Locate the cell with the specified text and output its [x, y] center coordinate. 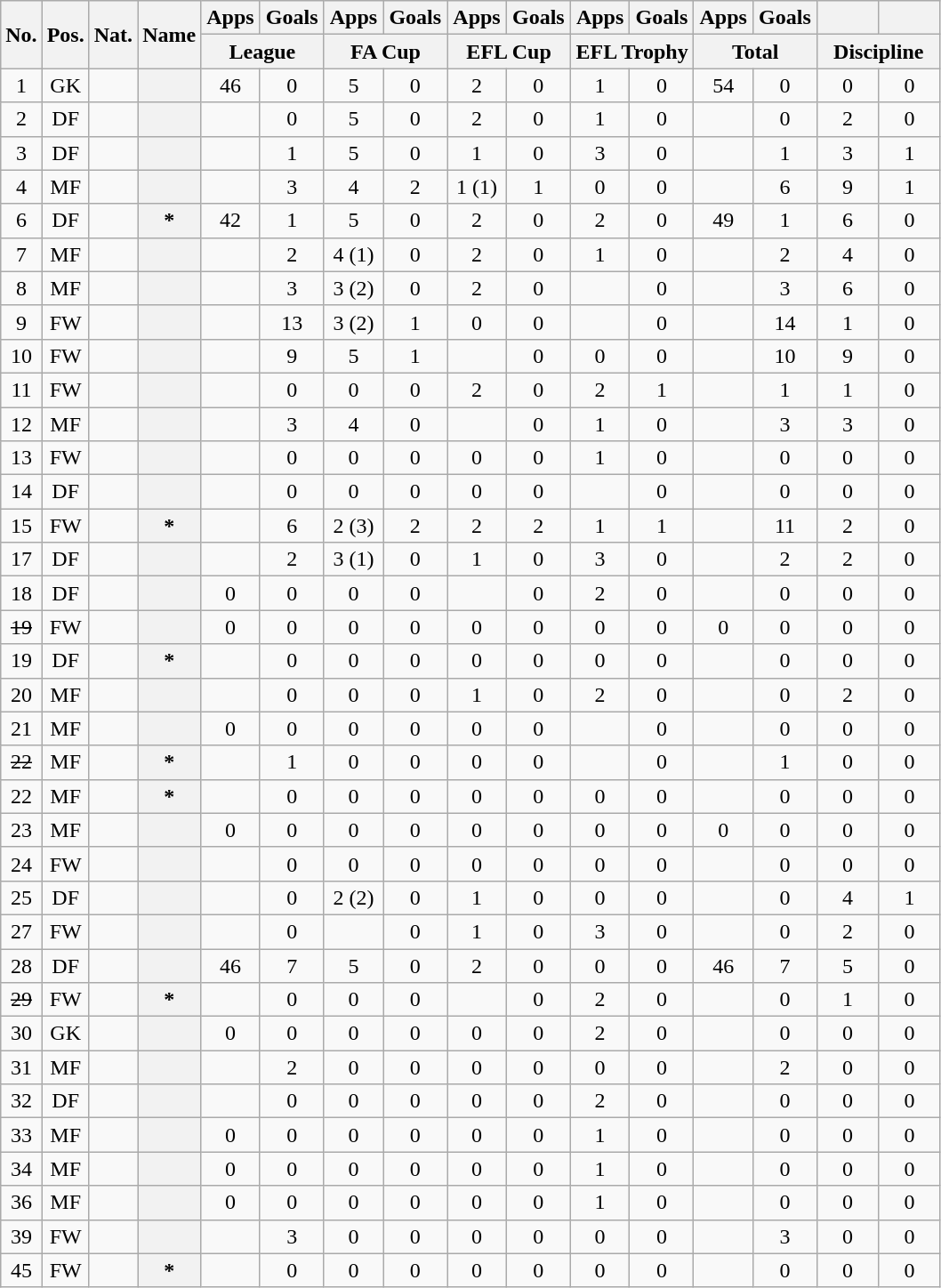
42 [231, 221]
15 [21, 526]
EFL Trophy [631, 52]
12 [21, 424]
49 [724, 221]
8 [21, 288]
FA Cup [386, 52]
31 [21, 1067]
1 (1) [477, 187]
45 [21, 1270]
24 [21, 864]
54 [724, 85]
23 [21, 830]
30 [21, 1034]
Discipline [879, 52]
League [263, 52]
Name [169, 35]
EFL Cup [509, 52]
18 [21, 593]
21 [21, 729]
28 [21, 965]
29 [21, 1000]
39 [21, 1236]
Pos. [66, 35]
20 [21, 695]
2 (3) [354, 526]
Nat. [113, 35]
Total [756, 52]
3 (1) [354, 559]
32 [21, 1101]
34 [21, 1169]
25 [21, 898]
17 [21, 559]
33 [21, 1135]
2 (2) [354, 898]
4 (1) [354, 254]
No. [21, 35]
27 [21, 931]
36 [21, 1203]
